Pinpoint the cell where the given text exists, returning its [X, Y] midpoint coordinate. 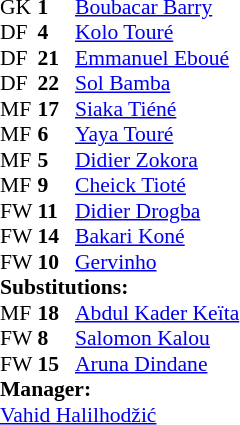
Abdul Kader Keïta [157, 313]
9 [57, 185]
Gervinho [157, 262]
Substitutions: [120, 287]
Didier Zokora [157, 160]
6 [57, 135]
Manager: [120, 389]
15 [57, 364]
17 [57, 109]
Didier Drogba [157, 211]
14 [57, 237]
Aruna Dindane [157, 364]
5 [57, 160]
4 [57, 33]
8 [57, 339]
11 [57, 211]
10 [57, 262]
22 [57, 83]
Sol Bamba [157, 83]
Salomon Kalou [157, 339]
Yaya Touré [157, 135]
Cheick Tioté [157, 185]
18 [57, 313]
Bakari Koné [157, 237]
Kolo Touré [157, 33]
21 [57, 58]
Emmanuel Eboué [157, 58]
Siaka Tiéné [157, 109]
